Identify which cell holds the provided text, then report its [x, y] central coordinate. 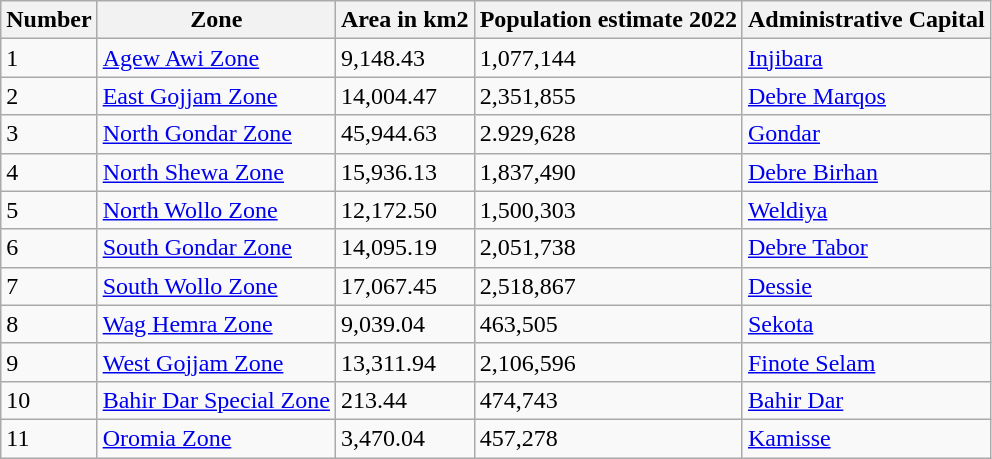
2,518,867 [608, 286]
Debre Tabor [866, 248]
North Wollo Zone [216, 210]
8 [49, 324]
9,148.43 [404, 58]
Zone [216, 20]
5 [49, 210]
Debre Birhan [866, 172]
14,004.47 [404, 96]
Debre Marqos [866, 96]
Dessie [866, 286]
2 [49, 96]
Kamisse [866, 438]
West Gojjam Zone [216, 362]
17,067.45 [404, 286]
Number [49, 20]
South Wollo Zone [216, 286]
Gondar [866, 134]
1,500,303 [608, 210]
Weldiya [866, 210]
14,095.19 [404, 248]
12,172.50 [404, 210]
457,278 [608, 438]
Finote Selam [866, 362]
11 [49, 438]
Sekota [866, 324]
15,936.13 [404, 172]
45,944.63 [404, 134]
4 [49, 172]
213.44 [404, 400]
7 [49, 286]
Agew Awi Zone [216, 58]
North Shewa Zone [216, 172]
2,351,855 [608, 96]
9 [49, 362]
East Gojjam Zone [216, 96]
2.929,628 [608, 134]
Area in km2 [404, 20]
13,311.94 [404, 362]
South Gondar Zone [216, 248]
6 [49, 248]
9,039.04 [404, 324]
Wag Hemra Zone [216, 324]
Population estimate 2022 [608, 20]
2,106,596 [608, 362]
3,470.04 [404, 438]
2,051,738 [608, 248]
Oromia Zone [216, 438]
10 [49, 400]
North Gondar Zone [216, 134]
1,837,490 [608, 172]
Injibara [866, 58]
1 [49, 58]
Administrative Capital [866, 20]
463,505 [608, 324]
Bahir Dar Special Zone [216, 400]
3 [49, 134]
1,077,144 [608, 58]
474,743 [608, 400]
Bahir Dar [866, 400]
